Capture the cell that displays the provided text and extract its [X, Y] central coordinate. 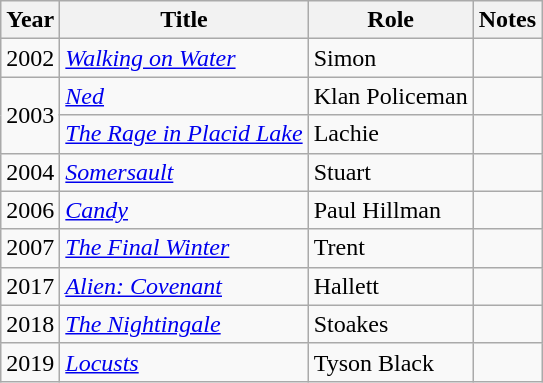
Ned [184, 96]
2018 [30, 324]
2019 [30, 362]
2003 [30, 115]
Candy [184, 210]
The Nightingale [184, 324]
Notes [507, 20]
Tyson Black [390, 362]
Somersault [184, 172]
Walking on Water [184, 58]
Locusts [184, 362]
Hallett [390, 286]
Simon [390, 58]
2002 [30, 58]
Klan Policeman [390, 96]
Alien: Covenant [184, 286]
The Final Winter [184, 248]
2004 [30, 172]
2017 [30, 286]
Paul Hillman [390, 210]
2007 [30, 248]
Stoakes [390, 324]
Lachie [390, 134]
2006 [30, 210]
Title [184, 20]
Role [390, 20]
The Rage in Placid Lake [184, 134]
Year [30, 20]
Stuart [390, 172]
Trent [390, 248]
